Return the [x, y] coordinate for the center point of the cell that contains the specified text.  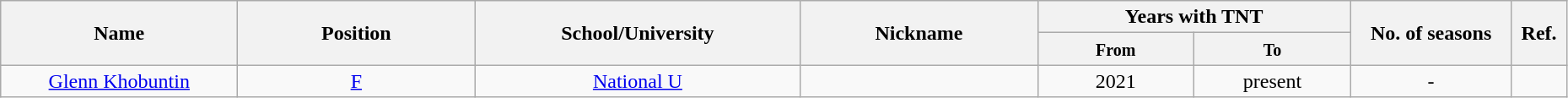
2021 [1116, 81]
No. of seasons [1431, 33]
Ref. [1538, 33]
Years with TNT [1194, 17]
Glenn Khobuntin [120, 81]
Nickname [919, 33]
School/University [638, 33]
To [1273, 49]
present [1273, 81]
F [356, 81]
Name [120, 33]
Position [356, 33]
- [1431, 81]
National U [638, 81]
From [1116, 49]
